Scan for the cell matching the given text and deliver its (X, Y) coordinate at center. 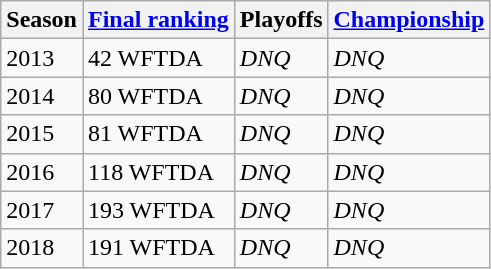
80 WFTDA (158, 96)
2018 (42, 248)
81 WFTDA (158, 134)
191 WFTDA (158, 248)
2017 (42, 210)
42 WFTDA (158, 58)
2014 (42, 96)
2016 (42, 172)
2013 (42, 58)
2015 (42, 134)
Playoffs (281, 20)
Final ranking (158, 20)
193 WFTDA (158, 210)
Championship (409, 20)
Season (42, 20)
118 WFTDA (158, 172)
